Return the (x, y) coordinate for the center point of the cell that contains the specified text.  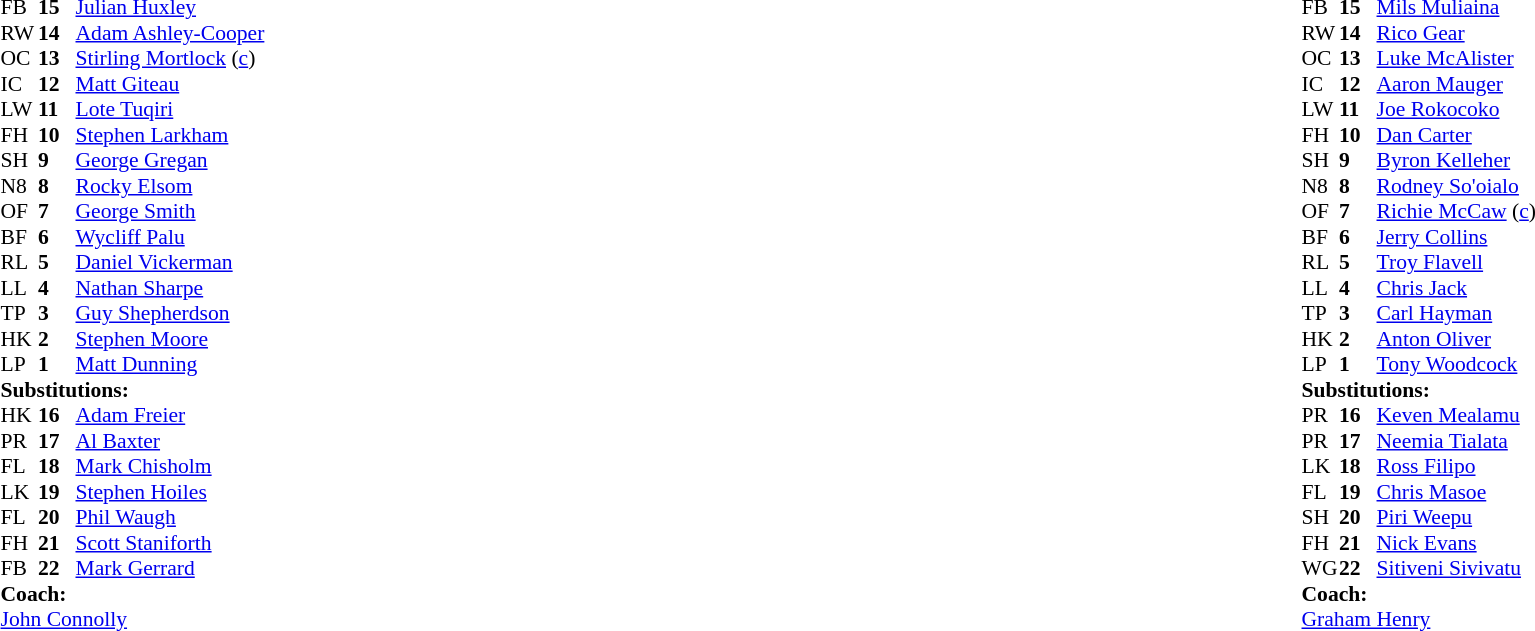
Al Baxter (170, 441)
Daniel Vickerman (170, 263)
Scott Staniforth (170, 543)
Lote Tuqiri (170, 109)
Stirling Mortlock (c) (170, 59)
WG (1321, 569)
Matt Dunning (170, 365)
Substitutions: (132, 390)
Stephen Larkham (170, 135)
Mark Chisholm (170, 467)
Mark Gerrard (170, 569)
Coach: (132, 594)
FB (19, 569)
Guy Shepherdson (170, 313)
Rocky Elsom (170, 186)
Adam Ashley-Cooper (170, 33)
George Gregan (170, 161)
Stephen Hoiles (170, 492)
Stephen Moore (170, 339)
Nathan Sharpe (170, 288)
Wycliff Palu (170, 237)
George Smith (170, 211)
Phil Waugh (170, 517)
Matt Giteau (170, 84)
Adam Freier (170, 415)
